Determine the (x, y) coordinate at the center of the cell enclosing the given text.  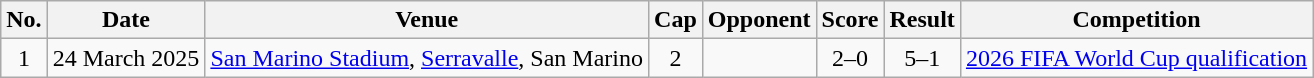
Result (922, 20)
Venue (427, 20)
Date (126, 20)
San Marino Stadium, Serravalle, San Marino (427, 58)
1 (24, 58)
Competition (1136, 20)
24 March 2025 (126, 58)
No. (24, 20)
2026 FIFA World Cup qualification (1136, 58)
5–1 (922, 58)
Cap (676, 20)
Opponent (759, 20)
2 (676, 58)
Score (850, 20)
2–0 (850, 58)
